Extract the (x, y) coordinate from the center of the cell holding the provided text.  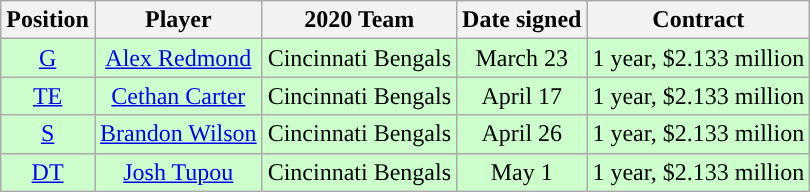
S (48, 134)
TE (48, 96)
2020 Team (359, 20)
March 23 (522, 58)
May 1 (522, 172)
April 17 (522, 96)
G (48, 58)
Contract (698, 20)
Alex Redmond (178, 58)
April 26 (522, 134)
Brandon Wilson (178, 134)
Cethan Carter (178, 96)
Player (178, 20)
DT (48, 172)
Date signed (522, 20)
Position (48, 20)
Josh Tupou (178, 172)
